Return (X, Y) of the center of cell containing provided text 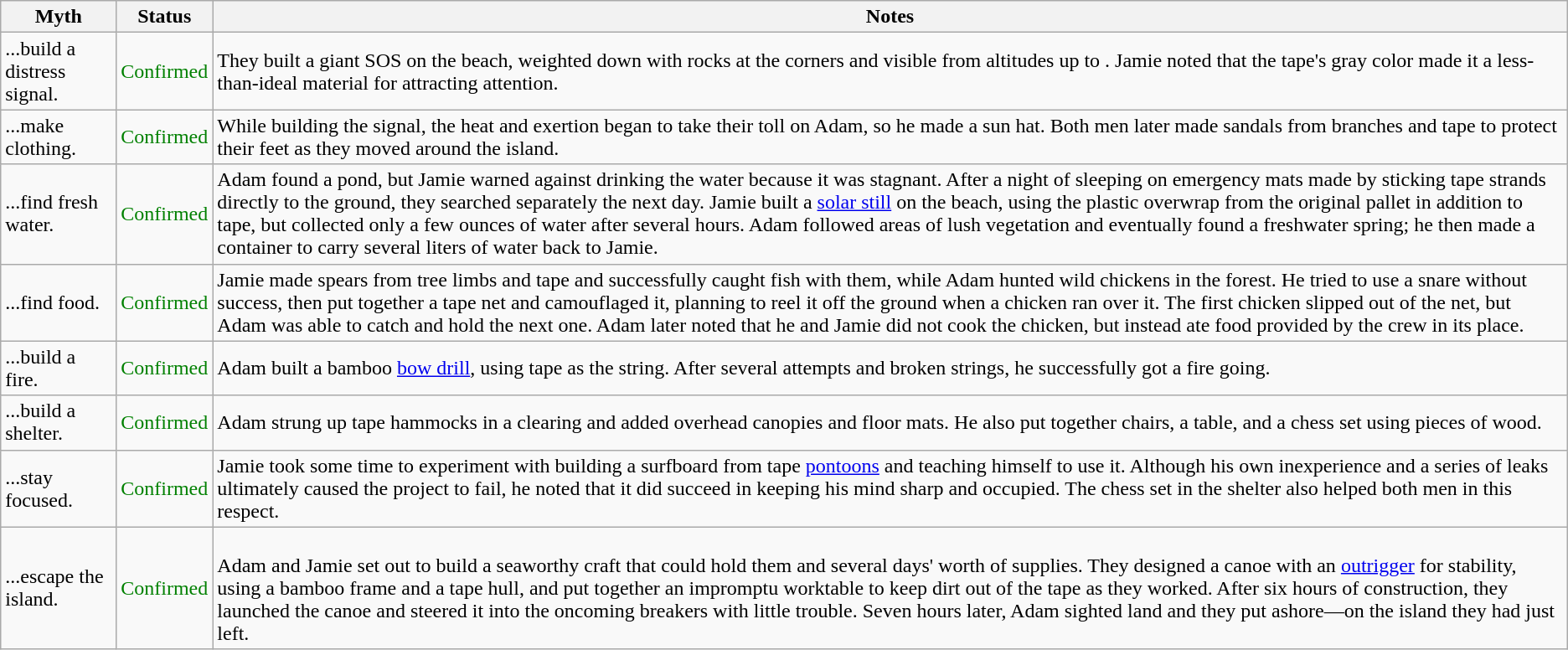
Adam built a bamboo bow drill, using tape as the string. After several attempts and broken strings, he successfully got a fire going. (890, 369)
Myth (59, 17)
...escape the island. (59, 588)
Notes (890, 17)
...find fresh water. (59, 214)
...build a fire. (59, 369)
...stay focused. (59, 488)
...find food. (59, 302)
Status (164, 17)
...build a shelter. (59, 422)
...build a distress signal. (59, 71)
...make clothing. (59, 137)
